Provide the [x, y] coordinate of the cell's center where the given text is located.  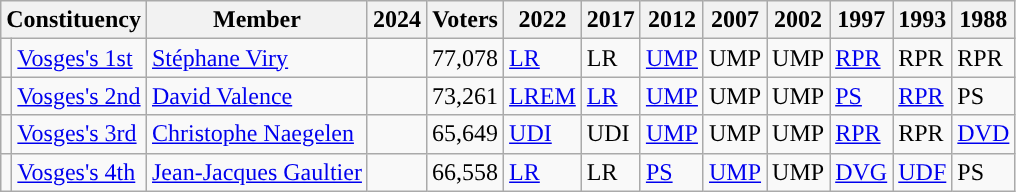
Stéphane Viry [256, 58]
66,558 [466, 172]
Constituency [74, 20]
1997 [862, 20]
Vosges's 2nd [80, 96]
Member [256, 20]
UDF [922, 172]
2024 [396, 20]
DVD [984, 134]
2012 [672, 20]
Christophe Naegelen [256, 134]
Voters [466, 20]
Vosges's 1st [80, 58]
Vosges's 3rd [80, 134]
1993 [922, 20]
1988 [984, 20]
2002 [798, 20]
LREM [543, 96]
Jean-Jacques Gaultier [256, 172]
73,261 [466, 96]
2017 [610, 20]
65,649 [466, 134]
DVG [862, 172]
2022 [543, 20]
Vosges's 4th [80, 172]
David Valence [256, 96]
2007 [734, 20]
77,078 [466, 58]
